Determine the (x, y) coordinate at the center of the cell enclosing the given text.  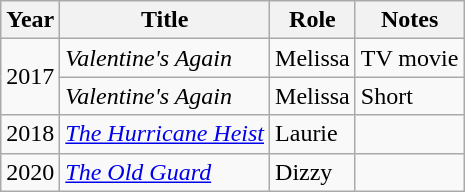
2018 (30, 134)
2017 (30, 77)
Notes (410, 20)
Role (313, 20)
Dizzy (313, 172)
TV movie (410, 58)
The Hurricane Heist (165, 134)
Title (165, 20)
The Old Guard (165, 172)
Year (30, 20)
Laurie (313, 134)
2020 (30, 172)
Short (410, 96)
